Return the [x, y] coordinate for the center point of the cell that contains the specified text.  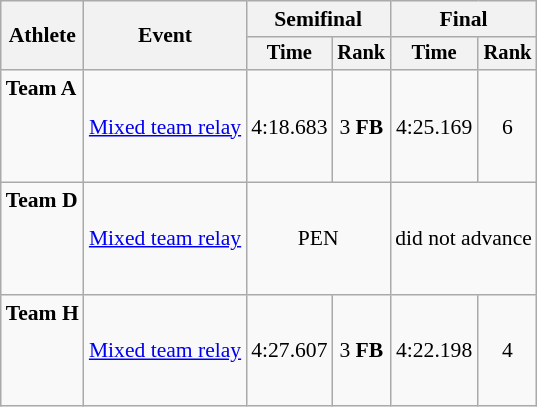
4:27.607 [289, 351]
Event [165, 36]
did not advance [464, 239]
Team H [42, 351]
4 [508, 351]
PEN [318, 239]
Team D [42, 239]
4:25.169 [434, 126]
Final [464, 19]
Semifinal [318, 19]
4:18.683 [289, 126]
6 [508, 126]
4:22.198 [434, 351]
Team A [42, 126]
Athlete [42, 36]
